Pinpoint the cell where the given text exists, returning its (X, Y) midpoint coordinate. 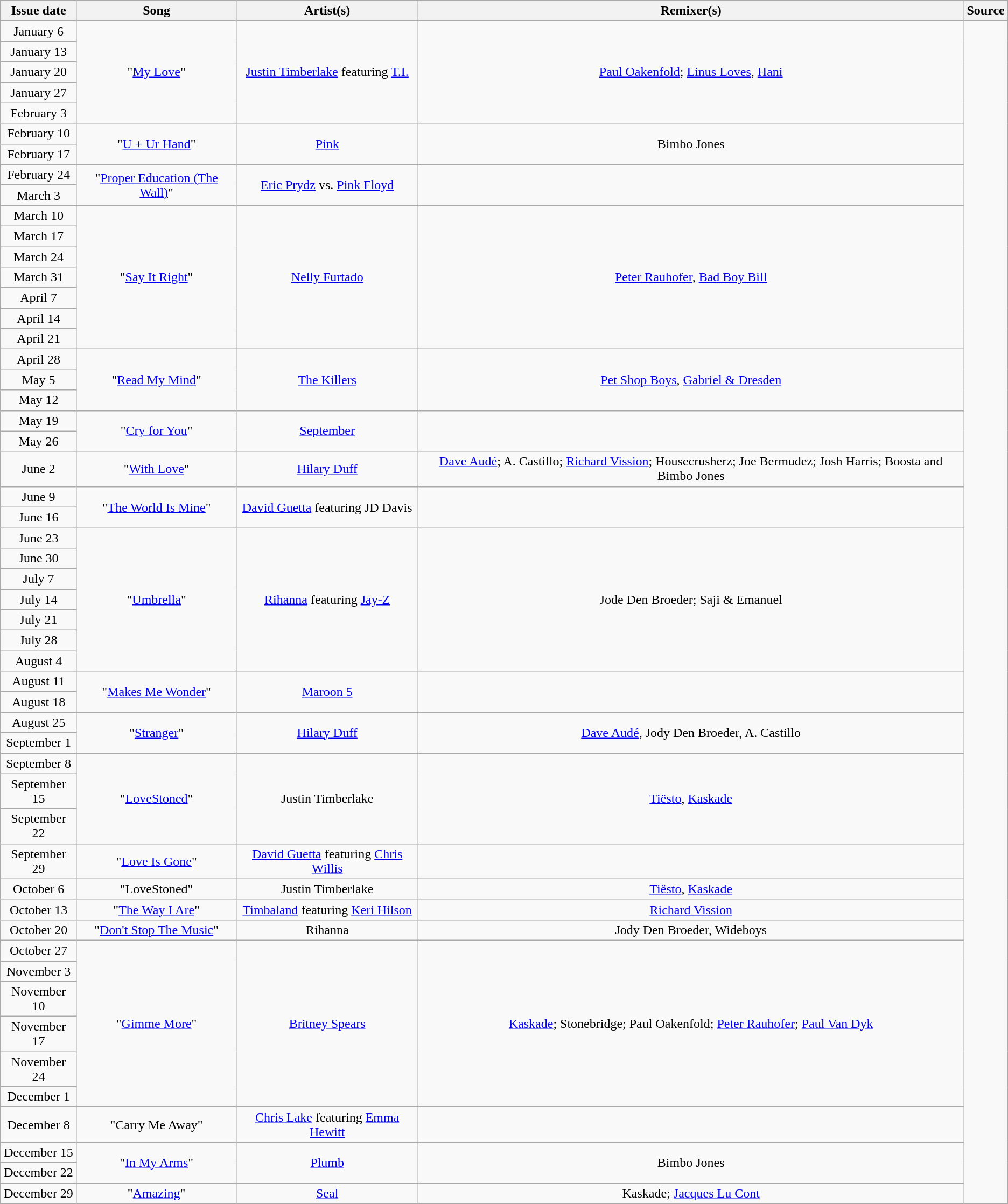
"Makes Me Wonder" (156, 692)
March 10 (39, 215)
Eric Prydz vs. Pink Floyd (327, 185)
April 14 (39, 318)
Rihanna featuring Jay-Z (327, 599)
April 28 (39, 359)
"U + Ur Hand" (156, 144)
July 28 (39, 641)
Seal (327, 1193)
"Cry for You" (156, 431)
August 4 (39, 661)
Kaskade; Jacques Lu Cont (690, 1193)
August 18 (39, 702)
May 19 (39, 421)
Rihanna (327, 930)
Remixer(s) (690, 11)
Richard Vission (690, 909)
April 21 (39, 339)
February 17 (39, 154)
Peter Rauhofer, Bad Boy Bill (690, 277)
December 29 (39, 1193)
Jody Den Broeder, Wideboys (690, 930)
April 7 (39, 298)
February 10 (39, 134)
"My Love" (156, 72)
June 9 (39, 497)
Maroon 5 (327, 692)
Nelly Furtado (327, 277)
September 29 (39, 861)
"With Love" (156, 469)
August 25 (39, 722)
"The Way I Are" (156, 909)
Plumb (327, 1163)
October 13 (39, 909)
June 2 (39, 469)
"Stranger" (156, 733)
December 22 (39, 1173)
"In My Arms" (156, 1163)
September 22 (39, 826)
"Say It Right" (156, 277)
December 1 (39, 1097)
Kaskade; Stonebridge; Paul Oakenfold; Peter Rauhofer; Paul Van Dyk (690, 1024)
September 15 (39, 791)
Jode Den Broeder; Saji & Emanuel (690, 599)
March 17 (39, 236)
"Don't Stop The Music" (156, 930)
July 7 (39, 579)
June 16 (39, 517)
Britney Spears (327, 1024)
June 30 (39, 558)
Timbaland featuring Keri Hilson (327, 909)
The Killers (327, 380)
October 27 (39, 950)
November 17 (39, 1034)
October 6 (39, 889)
May 26 (39, 441)
Justin Timberlake featuring T.I. (327, 72)
"Love Is Gone" (156, 861)
Source (985, 11)
August 11 (39, 681)
Issue date (39, 11)
November 10 (39, 999)
"The World Is Mine" (156, 507)
June 23 (39, 538)
"Carry Me Away" (156, 1125)
May 12 (39, 400)
"Proper Education (The Wall)" (156, 185)
March 24 (39, 257)
"Read My Mind" (156, 380)
Dave Audé; A. Castillo; Richard Vission; Housecrusherz; Joe Bermudez; Josh Harris; Boosta and Bimbo Jones (690, 469)
October 20 (39, 930)
July 14 (39, 600)
David Guetta featuring JD Davis (327, 507)
David Guetta featuring Chris Willis (327, 861)
January 13 (39, 52)
February 3 (39, 113)
Artist(s) (327, 11)
January 20 (39, 72)
Dave Audé, Jody Den Broeder, A. Castillo (690, 733)
July 21 (39, 620)
December 8 (39, 1125)
March 31 (39, 277)
Pet Shop Boys, Gabriel & Dresden (690, 380)
February 24 (39, 175)
Song (156, 11)
Pink (327, 144)
"Umbrella" (156, 599)
March 3 (39, 195)
January 6 (39, 31)
November 3 (39, 971)
January 27 (39, 93)
September 1 (39, 743)
December 15 (39, 1152)
Paul Oakenfold; Linus Loves, Hani (690, 72)
May 5 (39, 380)
September (327, 431)
November 24 (39, 1069)
"Gimme More" (156, 1024)
September 8 (39, 763)
"Amazing" (156, 1193)
Chris Lake featuring Emma Hewitt (327, 1125)
